Determine the (X, Y) coordinate at the center of the cell enclosing the given text.  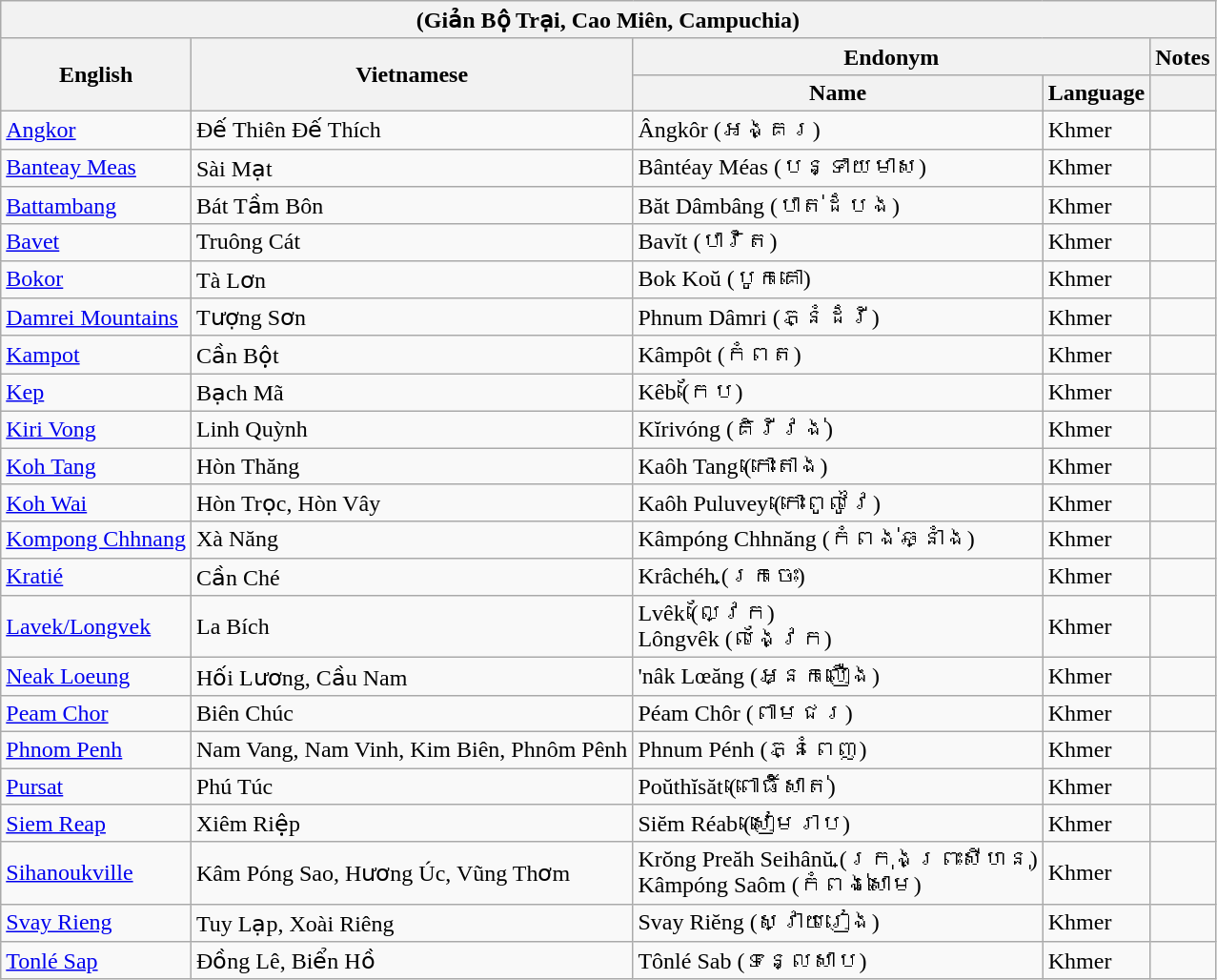
Svay Riĕng (ស្វាយរៀង) (838, 923)
Poŭthĭsăt (ពោធិ៍សាត់) (838, 786)
Phú Túc (412, 786)
Xà Năng (412, 540)
Bântéay Méas (បន្ទាយមាស) (838, 168)
Damrei Mountains (96, 317)
English (96, 74)
Đế Thiên Đế Thích (412, 130)
Koh Tang (96, 466)
Hòn Trọc, Hòn Vây (412, 503)
Siĕm Réab (សៀមរាប) (838, 824)
Tuy Lạp, Xoài Riêng (412, 923)
Kaôh Tang (កោះតាង) (838, 466)
Banteay Meas (96, 168)
Siem Reap (96, 824)
Ângkôr (អង្គរ) (838, 130)
Kratié (96, 577)
Kep (96, 393)
Tà Lơn (412, 279)
Bavĭt (បាវិត) (838, 242)
Kiri Vong (96, 429)
Bạch Mã (412, 393)
Nam Vang, Nam Vinh, Kim Biên, Phnôm Pênh (412, 749)
Lvêk (ល្វែក)Lôngvêk (លង្វែក) (838, 627)
Kêb (កែប) (838, 393)
Phnom Penh (96, 749)
Péam Chôr (ពាមជរ) (838, 713)
Xiêm Riệp (412, 824)
Phnum Pénh (ភ្នំពេញ) (838, 749)
Lavek/Longvek (96, 627)
Krŏng Preăh Seihânŭ (ក្រុងព្រះសីហនុ)Kâmpóng Saôm (កំពង់សោម) (838, 873)
Cần Ché (412, 577)
Kâm Póng Sao, Hương Úc, Vũng Thơm (412, 873)
Bokor (96, 279)
Endonym (892, 56)
Bát Tầm Bôn (412, 206)
Language (1096, 92)
Name (838, 92)
Peam Chor (96, 713)
Linh Quỳnh (412, 429)
Svay Rieng (96, 923)
Kaôh Puluvey (កោះពូលូវៃ) (838, 503)
Bavet (96, 242)
Neak Loeung (96, 677)
Đồng Lê, Biển Hồ (412, 961)
Sihanoukville (96, 873)
Tônlé Sab (ទន្លេសាប) (838, 961)
Phnum Dâmri (ភ្នំដំរី) (838, 317)
Kampot (96, 355)
Tonlé Sap (96, 961)
Hòn Thăng (412, 466)
Kâmpóng Chhnăng (កំពង់ឆ្នាំង) (838, 540)
Krâchéh (ក្រចេះ) (838, 577)
La Bích (412, 627)
Kompong Chhnang (96, 540)
Hối Lương, Cầu Nam (412, 677)
Kĭrivóng (គិរីវង់) (838, 429)
(Giản Bộ Trại, Cao Miên, Campuchia) (608, 20)
Biên Chúc (412, 713)
Angkor (96, 130)
Tượng Sơn (412, 317)
'nâk Lœăng (អ្នកលឿង) (838, 677)
Băt Dâmbâng (បាត់ដំបង) (838, 206)
Pursat (96, 786)
Kâmpôt (កំពត) (838, 355)
Notes (1183, 56)
Sài Mạt (412, 168)
Cần Bột (412, 355)
Koh Wai (96, 503)
Truông Cát (412, 242)
Battambang (96, 206)
Vietnamese (412, 74)
Bok Koŭ (បូកគោ) (838, 279)
